Determine the [x, y] coordinate at the center of the cell enclosing the given text.  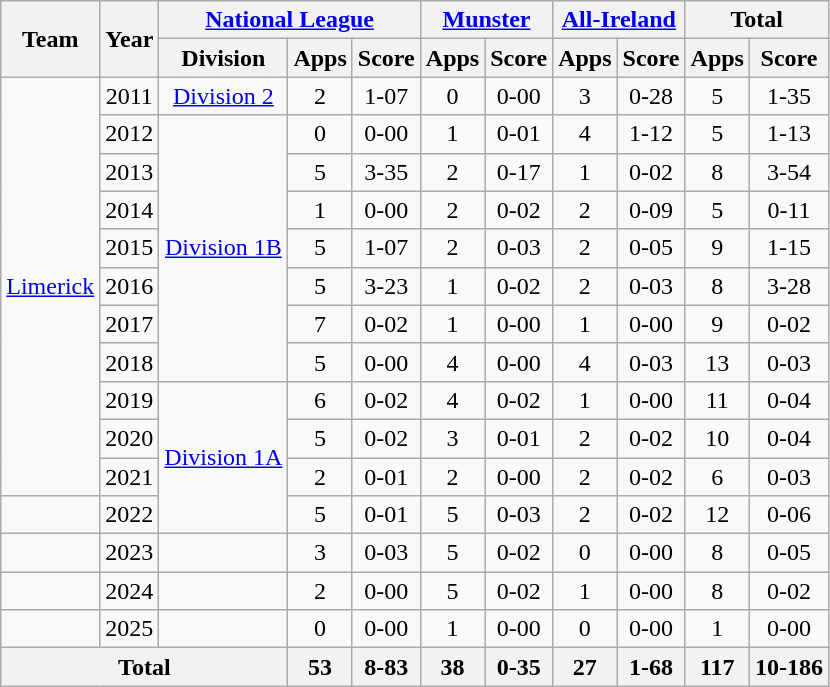
2013 [130, 172]
27 [585, 667]
Division 1A [224, 457]
3-54 [788, 172]
0-35 [519, 667]
11 [717, 400]
2023 [130, 553]
Division 1B [224, 248]
2025 [130, 629]
1-68 [651, 667]
10 [717, 438]
Munster [486, 20]
2014 [130, 210]
13 [717, 362]
2012 [130, 134]
2015 [130, 248]
0-09 [651, 210]
3-23 [386, 286]
0-28 [651, 96]
1-35 [788, 96]
10-186 [788, 667]
12 [717, 515]
8-83 [386, 667]
3-28 [788, 286]
117 [717, 667]
0-06 [788, 515]
7 [320, 324]
2018 [130, 362]
1-12 [651, 134]
Limerick [50, 286]
2021 [130, 477]
2020 [130, 438]
All-Ireland [619, 20]
3-35 [386, 172]
0-17 [519, 172]
Year [130, 39]
Team [50, 39]
2022 [130, 515]
53 [320, 667]
2011 [130, 96]
1-15 [788, 248]
2016 [130, 286]
38 [452, 667]
National League [290, 20]
2019 [130, 400]
2024 [130, 591]
Division 2 [224, 96]
0-11 [788, 210]
2017 [130, 324]
1-13 [788, 134]
Division [224, 58]
